Return the (X, Y) coordinate for the center point of the cell that contains the specified text.  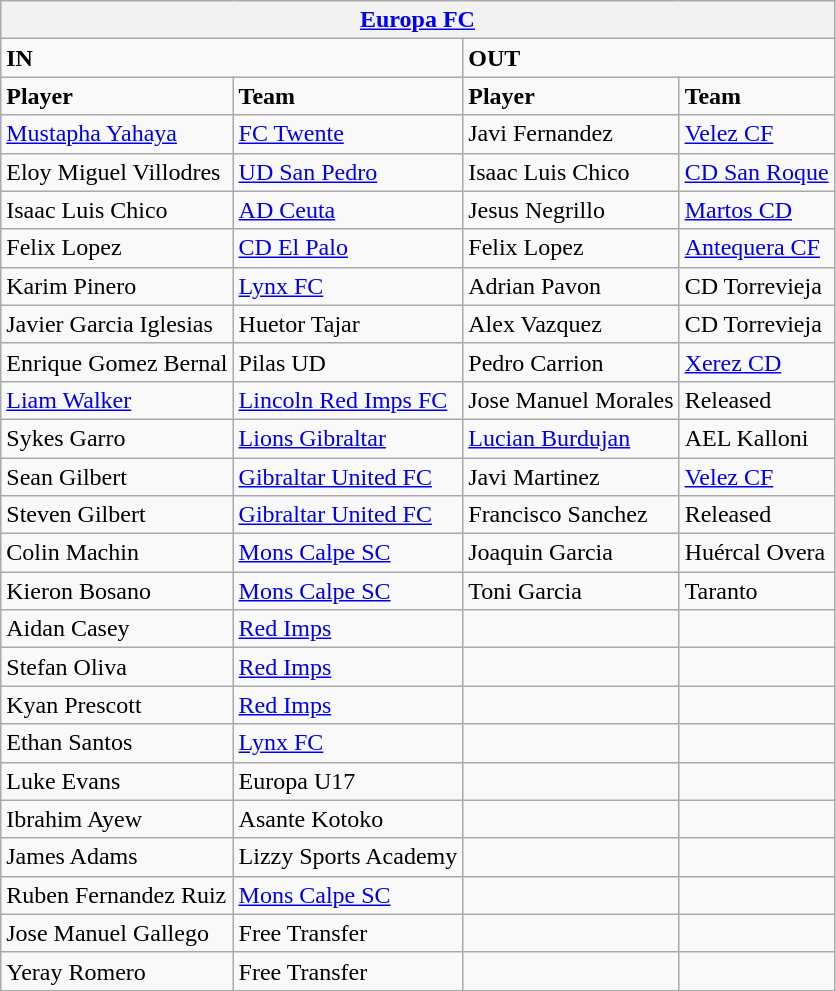
UD San Pedro (348, 172)
Europa FC (418, 20)
Pedro Carrion (571, 362)
Luke Evans (117, 781)
Lucian Burdujan (571, 438)
Francisco Sanchez (571, 515)
Alex Vazquez (571, 324)
AD Ceuta (348, 210)
Javi Martinez (571, 477)
Huetor Tajar (348, 324)
Karim Pinero (117, 286)
Adrian Pavon (571, 286)
CD San Roque (756, 172)
Lions Gibraltar (348, 438)
Ruben Fernandez Ruiz (117, 895)
Taranto (756, 591)
Aidan Casey (117, 629)
CD El Palo (348, 248)
Huércal Overa (756, 553)
Asante Kotoko (348, 819)
Jose Manuel Morales (571, 400)
OUT (648, 58)
Lizzy Sports Academy (348, 857)
Xerez CD (756, 362)
Kyan Prescott (117, 705)
Jose Manuel Gallego (117, 933)
Joaquin Garcia (571, 553)
Eloy Miguel Villodres (117, 172)
Pilas UD (348, 362)
Lincoln Red Imps FC (348, 400)
Stefan Oliva (117, 667)
Ibrahim Ayew (117, 819)
Martos CD (756, 210)
Javi Fernandez (571, 134)
Enrique Gomez Bernal (117, 362)
Jesus Negrillo (571, 210)
Yeray Romero (117, 971)
FC Twente (348, 134)
Javier Garcia Iglesias (117, 324)
AEL Kalloni (756, 438)
Liam Walker (117, 400)
Toni Garcia (571, 591)
James Adams (117, 857)
Colin Machin (117, 553)
Sykes Garro (117, 438)
Ethan Santos (117, 743)
Sean Gilbert (117, 477)
Europa U17 (348, 781)
Antequera CF (756, 248)
IN (232, 58)
Steven Gilbert (117, 515)
Kieron Bosano (117, 591)
Mustapha Yahaya (117, 134)
